Return (X, Y) of the center of cell containing provided text 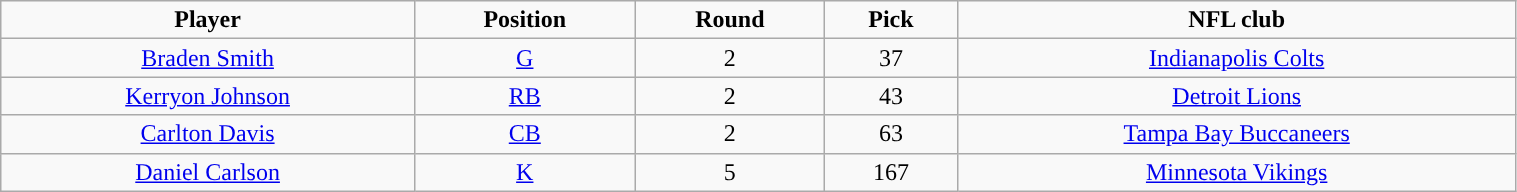
Daniel Carlson (208, 172)
167 (892, 172)
Player (208, 20)
CB (524, 134)
Pick (892, 20)
37 (892, 58)
5 (730, 172)
Tampa Bay Buccaneers (1236, 134)
RB (524, 96)
Braden Smith (208, 58)
Kerryon Johnson (208, 96)
K (524, 172)
Carlton Davis (208, 134)
Round (730, 20)
NFL club (1236, 20)
43 (892, 96)
63 (892, 134)
Indianapolis Colts (1236, 58)
Position (524, 20)
Minnesota Vikings (1236, 172)
G (524, 58)
Detroit Lions (1236, 96)
